Find where the given text appears and provide that cell's center as (X, Y) coordinate. 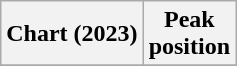
Peakposition (189, 34)
Chart (2023) (72, 34)
